From the cell containing the given text, extract its center point as [x, y] coordinate. 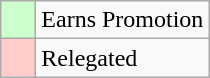
Earns Promotion [122, 20]
Relegated [122, 58]
